Identify which cell holds the provided text, then report its [x, y] central coordinate. 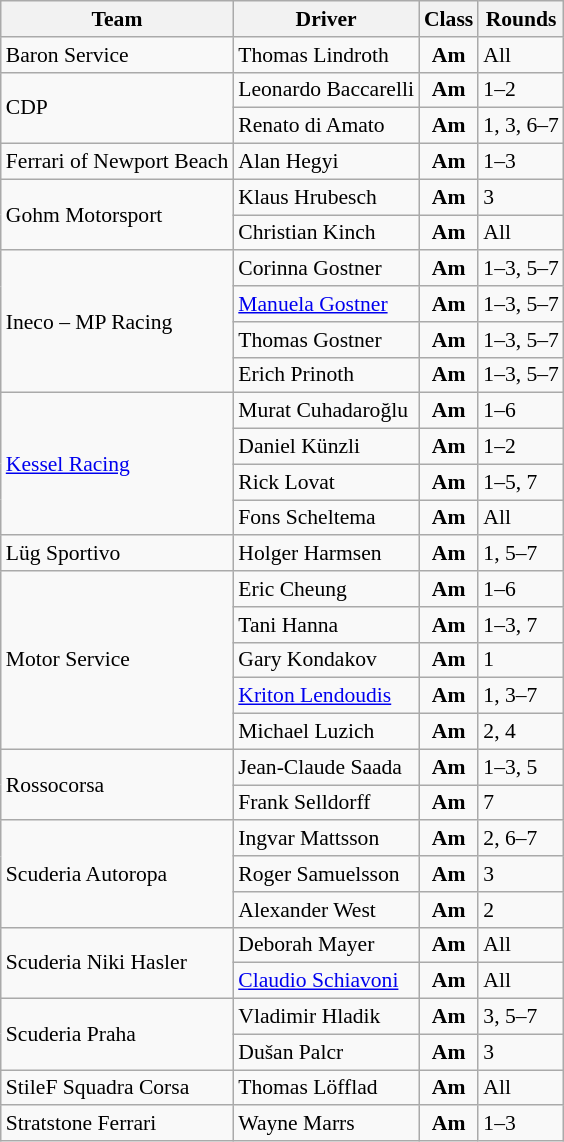
Stratstone Ferrari [117, 1124]
Alan Hegyi [326, 162]
Rossocorsa [117, 784]
Lüg Sportivo [117, 554]
Ferrari of Newport Beach [117, 162]
Ineco – MP Racing [117, 322]
1, 3, 6–7 [521, 126]
Gary Kondakov [326, 660]
Team [117, 19]
1 [521, 660]
Rick Lovat [326, 482]
Dušan Palcr [326, 1052]
Jean-Claude Saada [326, 767]
Scuderia Niki Hasler [117, 962]
3, 5–7 [521, 1017]
Scuderia Autoropa [117, 874]
2 [521, 910]
2, 6–7 [521, 839]
Ingvar Mattsson [326, 839]
Christian Kinch [326, 233]
Eric Cheung [326, 589]
1, 3–7 [521, 696]
Baron Service [117, 55]
Scuderia Praha [117, 1034]
Leonardo Baccarelli [326, 90]
Kriton Lendoudis [326, 696]
Michael Luzich [326, 732]
Erich Prinoth [326, 375]
1, 5–7 [521, 554]
Renato di Amato [326, 126]
2, 4 [521, 732]
Rounds [521, 19]
Claudio Schiavoni [326, 981]
Corinna Gostner [326, 269]
Fons Scheltema [326, 518]
Tani Hanna [326, 625]
Gohm Motorsport [117, 214]
1–3, 7 [521, 625]
Vladimir Hladik [326, 1017]
Manuela Gostner [326, 304]
Frank Selldorff [326, 803]
Motor Service [117, 660]
Roger Samuelsson [326, 874]
1–3, 5 [521, 767]
StileF Squadra Corsa [117, 1088]
Kessel Racing [117, 464]
CDP [117, 108]
Thomas Lindroth [326, 55]
Holger Harmsen [326, 554]
Murat Cuhadaroğlu [326, 411]
1–5, 7 [521, 482]
Thomas Gostner [326, 340]
Driver [326, 19]
Thomas Löfflad [326, 1088]
Klaus Hrubesch [326, 197]
Class [448, 19]
Wayne Marrs [326, 1124]
Daniel Künzli [326, 447]
Deborah Mayer [326, 945]
7 [521, 803]
Alexander West [326, 910]
